From the cell containing the given text, extract its center point as (x, y) coordinate. 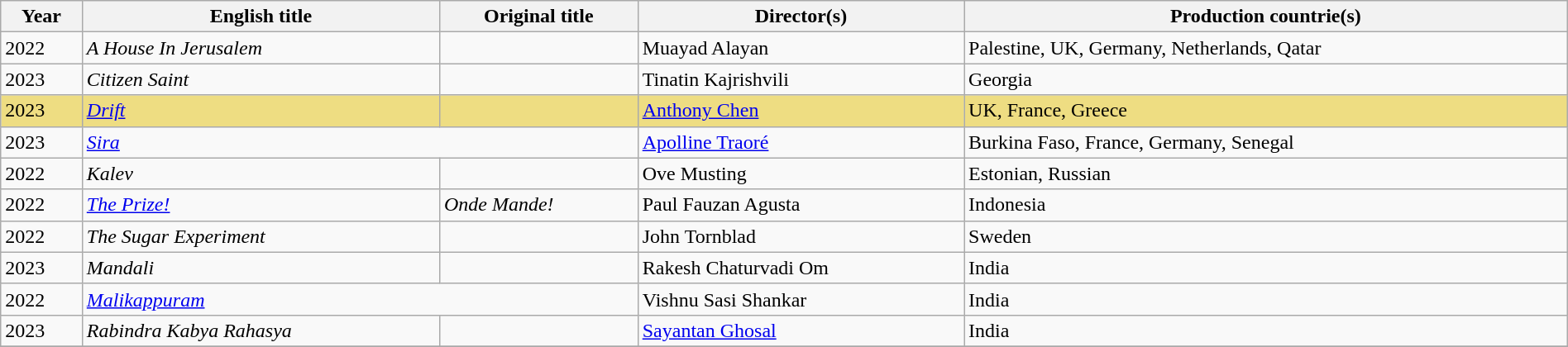
The Sugar Experiment (261, 236)
Georgia (1266, 79)
Citizen Saint (261, 79)
Indonesia (1266, 205)
Rakesh Chaturvadi Om (801, 268)
English title (261, 17)
Malikappuram (360, 299)
Sira (360, 142)
Onde Mande! (538, 205)
UK, France, Greece (1266, 111)
Burkina Faso, France, Germany, Senegal (1266, 142)
Sweden (1266, 236)
Kalev (261, 173)
Rabindra Kabya Rahasya (261, 330)
Paul Fauzan Agusta (801, 205)
The Prize! (261, 205)
Estonian, Russian (1266, 173)
Ove Musting (801, 173)
Year (41, 17)
Vishnu Sasi Shankar (801, 299)
Palestine, UK, Germany, Netherlands, Qatar (1266, 48)
Director(s) (801, 17)
Original title (538, 17)
Apolline Traoré (801, 142)
A House In Jerusalem (261, 48)
Mandali (261, 268)
Tinatin Kajrishvili (801, 79)
Production countrie(s) (1266, 17)
Muayad Alayan (801, 48)
John Tornblad (801, 236)
Anthony Chen (801, 111)
Sayantan Ghosal (801, 330)
Drift (261, 111)
